Find where the given text appears and provide that cell's center as [x, y] coordinate. 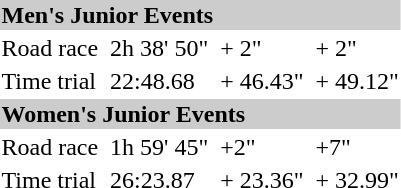
+7" [357, 147]
+ 49.12" [357, 81]
+2" [262, 147]
+ 46.43" [262, 81]
2h 38' 50" [160, 48]
1h 59' 45" [160, 147]
Women's Junior Events [200, 114]
22:48.68 [160, 81]
Men's Junior Events [200, 15]
Time trial [50, 81]
